Find where the given text appears and provide that cell's center as [X, Y] coordinate. 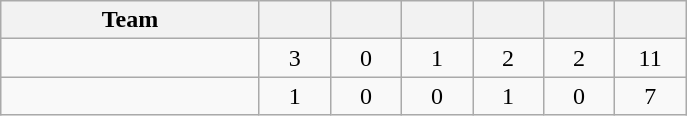
Team [130, 20]
7 [650, 96]
11 [650, 58]
3 [294, 58]
